Pinpoint the cell where the given text exists, returning its [X, Y] midpoint coordinate. 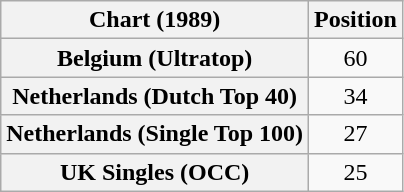
Netherlands (Dutch Top 40) [155, 96]
34 [356, 96]
25 [356, 172]
Position [356, 20]
27 [356, 134]
Netherlands (Single Top 100) [155, 134]
UK Singles (OCC) [155, 172]
60 [356, 58]
Chart (1989) [155, 20]
Belgium (Ultratop) [155, 58]
